Detect which cell encompasses the target text, then output its [X, Y] center coordinate. 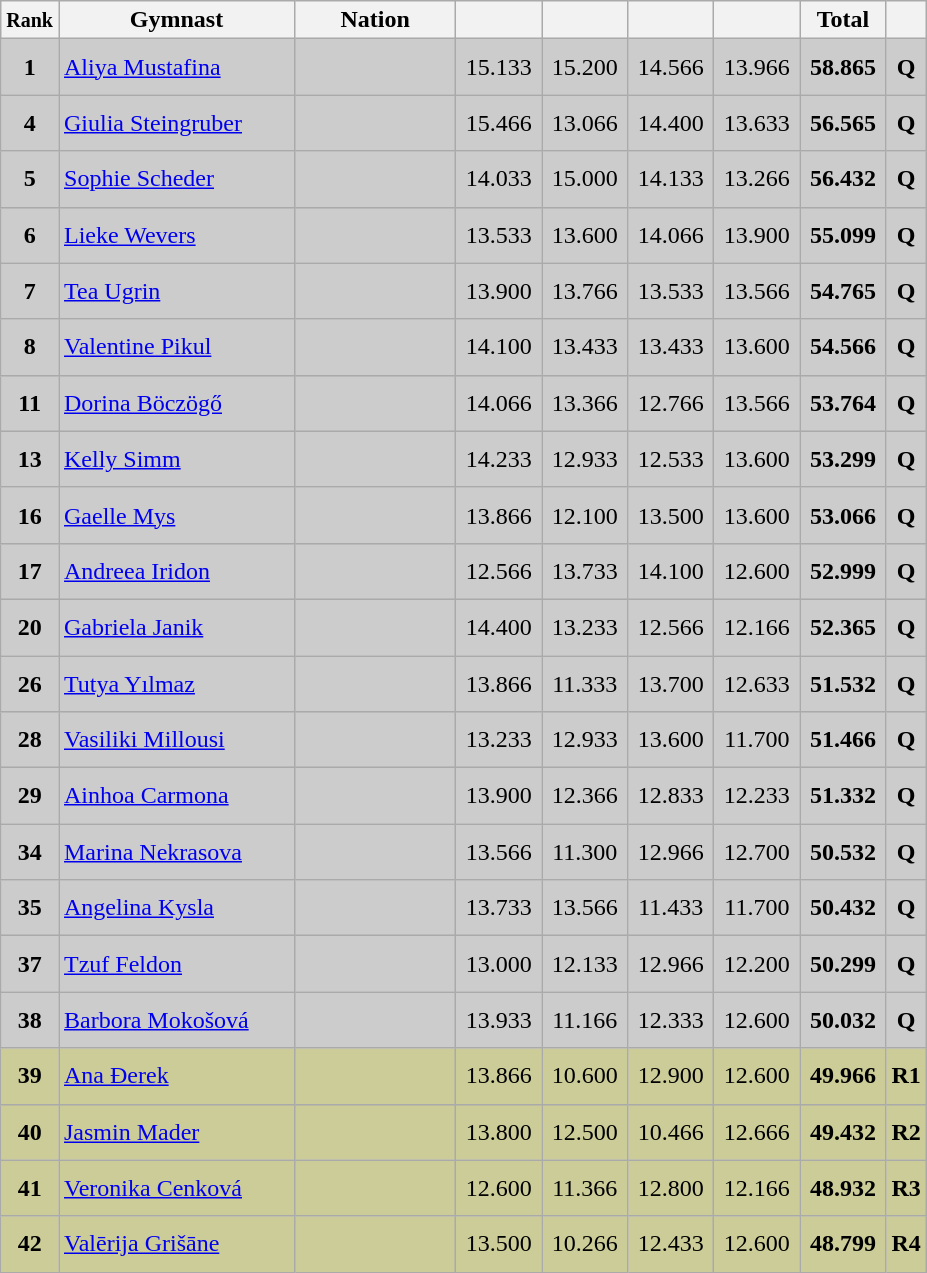
41 [30, 1188]
12.766 [671, 403]
1 [30, 67]
Gymnast [176, 20]
4 [30, 123]
R2 [906, 1132]
11.366 [585, 1188]
49.432 [843, 1132]
51.466 [843, 740]
12.233 [757, 796]
12.366 [585, 796]
Tutya Yılmaz [176, 684]
13.066 [585, 123]
10.466 [671, 1132]
Marina Nekrasova [176, 852]
10.600 [585, 1076]
R4 [906, 1244]
Rank [30, 20]
13.966 [757, 67]
26 [30, 684]
12.500 [585, 1132]
17 [30, 571]
Sophie Scheder [176, 179]
13.700 [671, 684]
40 [30, 1132]
54.765 [843, 291]
11.333 [585, 684]
35 [30, 908]
50.299 [843, 964]
12.633 [757, 684]
12.433 [671, 1244]
49.966 [843, 1076]
14.233 [499, 459]
51.332 [843, 796]
12.133 [585, 964]
50.532 [843, 852]
13.800 [499, 1132]
12.200 [757, 964]
48.932 [843, 1188]
6 [30, 235]
Nation [376, 20]
Tzuf Feldon [176, 964]
Gaelle Mys [176, 515]
12.900 [671, 1076]
12.666 [757, 1132]
52.365 [843, 627]
16 [30, 515]
Ainhoa Carmona [176, 796]
Barbora Mokošová [176, 1020]
14.033 [499, 179]
Dorina Böczögő [176, 403]
34 [30, 852]
14.566 [671, 67]
Kelly Simm [176, 459]
11 [30, 403]
13.000 [499, 964]
13.266 [757, 179]
Lieke Wevers [176, 235]
37 [30, 964]
15.000 [585, 179]
8 [30, 347]
58.865 [843, 67]
Gabriela Janik [176, 627]
R3 [906, 1188]
12.833 [671, 796]
39 [30, 1076]
11.300 [585, 852]
51.532 [843, 684]
38 [30, 1020]
52.999 [843, 571]
Vasiliki Millousi [176, 740]
Giulia Steingruber [176, 123]
12.533 [671, 459]
20 [30, 627]
7 [30, 291]
12.800 [671, 1188]
53.764 [843, 403]
56.565 [843, 123]
28 [30, 740]
Tea Ugrin [176, 291]
12.100 [585, 515]
Valentine Pikul [176, 347]
Aliya Mustafina [176, 67]
50.032 [843, 1020]
13.366 [585, 403]
Andreea Iridon [176, 571]
53.299 [843, 459]
Ana Đerek [176, 1076]
15.200 [585, 67]
54.566 [843, 347]
Veronika Cenková [176, 1188]
15.133 [499, 67]
13.933 [499, 1020]
Total [843, 20]
53.066 [843, 515]
13.766 [585, 291]
10.266 [585, 1244]
13.633 [757, 123]
55.099 [843, 235]
13 [30, 459]
R1 [906, 1076]
11.166 [585, 1020]
Valērija Grišāne [176, 1244]
29 [30, 796]
48.799 [843, 1244]
56.432 [843, 179]
42 [30, 1244]
15.466 [499, 123]
50.432 [843, 908]
14.133 [671, 179]
Angelina Kysla [176, 908]
12.700 [757, 852]
5 [30, 179]
Jasmin Mader [176, 1132]
12.333 [671, 1020]
11.433 [671, 908]
